Return the (X, Y) coordinate for the center point of the cell that contains the specified text.  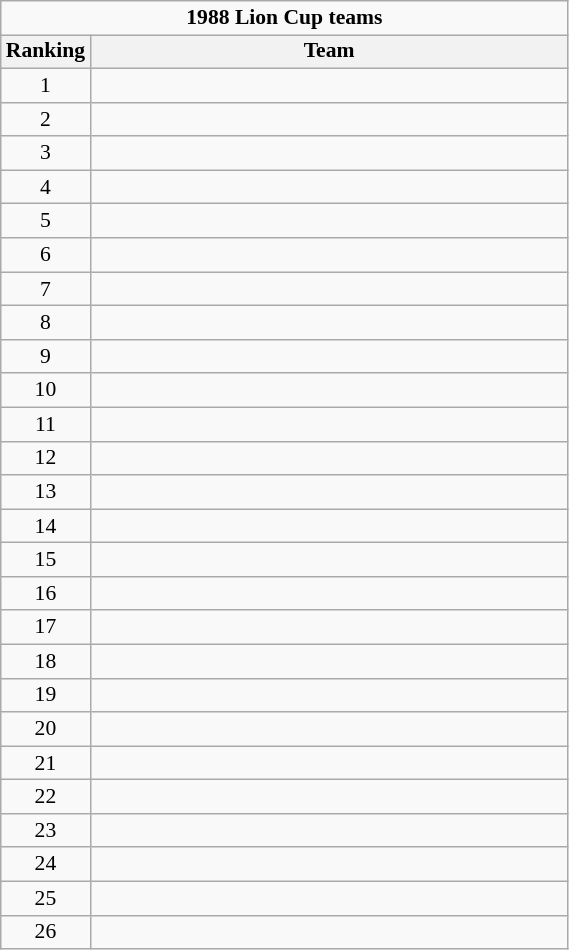
23 (46, 831)
2 (46, 120)
Ranking (46, 52)
12 (46, 458)
15 (46, 560)
5 (46, 221)
25 (46, 899)
3 (46, 154)
4 (46, 187)
1 (46, 86)
17 (46, 628)
9 (46, 357)
21 (46, 763)
10 (46, 391)
14 (46, 526)
22 (46, 797)
26 (46, 933)
7 (46, 289)
11 (46, 425)
Team (329, 52)
8 (46, 323)
6 (46, 255)
20 (46, 729)
18 (46, 662)
1988 Lion Cup teams (284, 18)
19 (46, 695)
13 (46, 492)
24 (46, 865)
16 (46, 594)
